Identify which cell holds the provided text, then report its (X, Y) central coordinate. 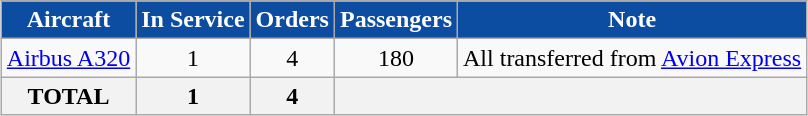
Note (632, 20)
Passengers (396, 20)
In Service (193, 20)
All transferred from Avion Express (632, 58)
Airbus A320 (68, 58)
Orders (292, 20)
TOTAL (68, 96)
Aircraft (68, 20)
180 (396, 58)
